From the cell containing the given text, extract its center point as (X, Y) coordinate. 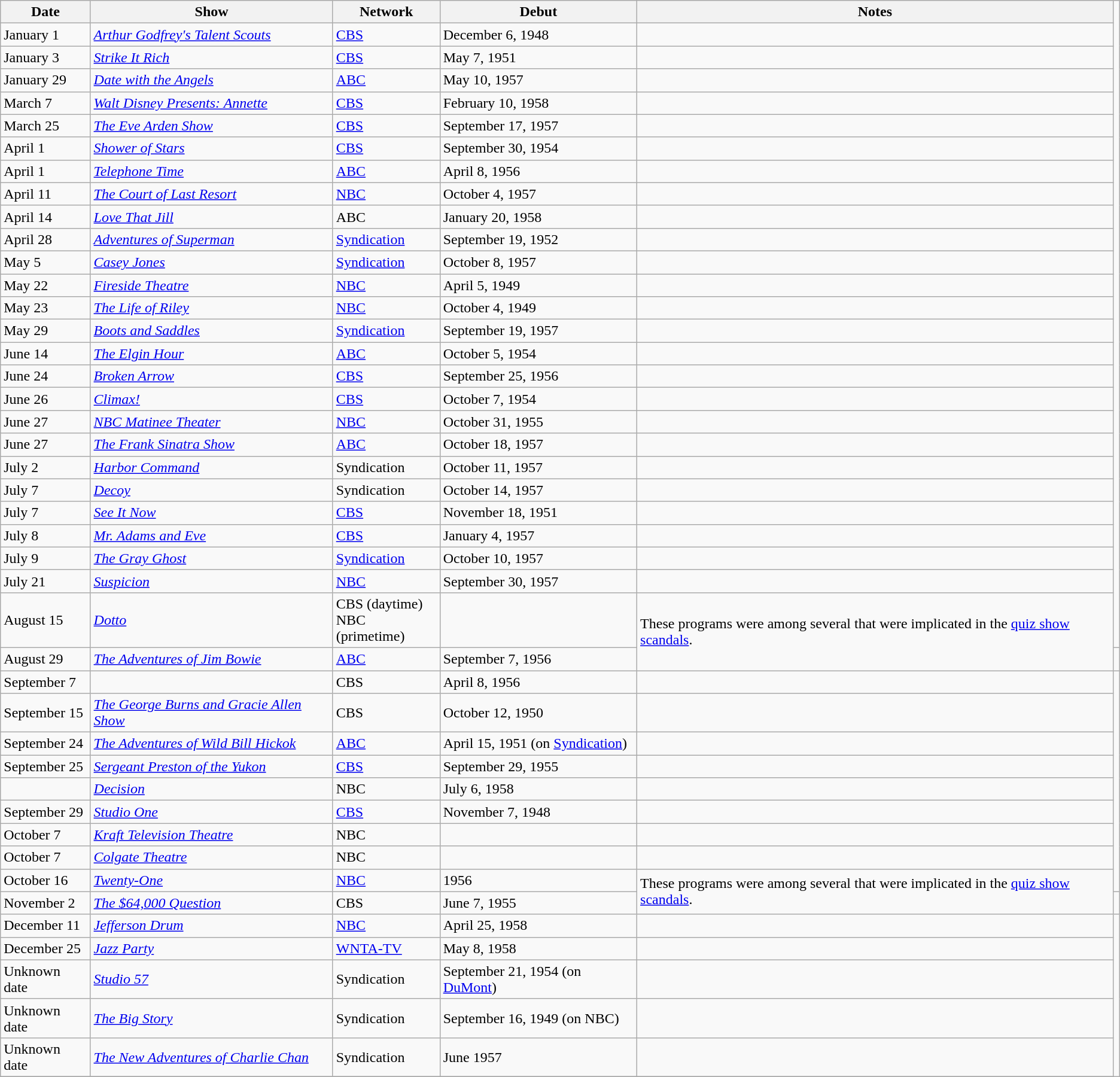
September 24 (45, 744)
October 4, 1949 (538, 308)
September 7 (45, 682)
October 11, 1957 (538, 467)
May 22 (45, 285)
The Eve Arden Show (212, 126)
The Life of Riley (212, 308)
Broken Arrow (212, 376)
1956 (538, 880)
June 24 (45, 376)
Jefferson Drum (212, 926)
July 21 (45, 581)
January 3 (45, 57)
April 5, 1949 (538, 285)
October 14, 1957 (538, 490)
July 8 (45, 536)
December 25 (45, 948)
Date (45, 12)
September 19, 1957 (538, 331)
October 10, 1957 (538, 558)
November 18, 1951 (538, 513)
January 4, 1957 (538, 536)
September 16, 1949 (on NBC) (538, 1018)
June 26 (45, 399)
July 6, 1958 (538, 789)
The Frank Sinatra Show (212, 445)
The $64,000 Question (212, 903)
Decoy (212, 490)
May 10, 1957 (538, 80)
March 25 (45, 126)
Shower of Stars (212, 148)
September 21, 1954 (on DuMont) (538, 979)
Adventures of Superman (212, 239)
August 29 (45, 659)
September 30, 1954 (538, 148)
Walt Disney Presents: Annette (212, 103)
September 15 (45, 713)
NBC Matinee Theater (212, 422)
September 19, 1952 (538, 239)
Studio One (212, 812)
Date with the Angels (212, 80)
Debut (538, 12)
Notes (875, 12)
Suspicion (212, 581)
Fireside Theatre (212, 285)
The Adventures of Jim Bowie (212, 659)
The Elgin Hour (212, 354)
September 29, 1955 (538, 766)
Jazz Party (212, 948)
October 12, 1950 (538, 713)
Casey Jones (212, 262)
CBS (daytime) NBC (primetime) (386, 620)
April 15, 1951 (on Syndication) (538, 744)
September 25, 1956 (538, 376)
May 5 (45, 262)
Strike It Rich (212, 57)
Boots and Saddles (212, 331)
October 8, 1957 (538, 262)
February 10, 1958 (538, 103)
December 11 (45, 926)
September 29 (45, 812)
July 2 (45, 467)
Harbor Command (212, 467)
Mr. Adams and Eve (212, 536)
July 9 (45, 558)
Dotto (212, 620)
Show (212, 12)
June 7, 1955 (538, 903)
November 7, 1948 (538, 812)
January 29 (45, 80)
Arthur Godfrey's Talent Scouts (212, 35)
Network (386, 12)
June 14 (45, 354)
Studio 57 (212, 979)
Sergeant Preston of the Yukon (212, 766)
May 7, 1951 (538, 57)
May 29 (45, 331)
October 31, 1955 (538, 422)
Colgate Theatre (212, 857)
The Court of Last Resort (212, 194)
January 20, 1958 (538, 217)
October 5, 1954 (538, 354)
The Gray Ghost (212, 558)
WNTA-TV (386, 948)
Love That Jill (212, 217)
September 17, 1957 (538, 126)
The Adventures of Wild Bill Hickok (212, 744)
Kraft Television Theatre (212, 835)
April 14 (45, 217)
August 15 (45, 620)
October 16 (45, 880)
March 7 (45, 103)
April 25, 1958 (538, 926)
January 1 (45, 35)
Decision (212, 789)
April 28 (45, 239)
October 4, 1957 (538, 194)
October 18, 1957 (538, 445)
November 2 (45, 903)
December 6, 1948 (538, 35)
October 7, 1954 (538, 399)
Climax! (212, 399)
September 30, 1957 (538, 581)
June 1957 (538, 1057)
See It Now (212, 513)
Telephone Time (212, 171)
The New Adventures of Charlie Chan (212, 1057)
September 7, 1956 (538, 659)
Twenty-One (212, 880)
April 11 (45, 194)
The George Burns and Gracie Allen Show (212, 713)
May 23 (45, 308)
September 25 (45, 766)
The Big Story (212, 1018)
May 8, 1958 (538, 948)
